Return [X, Y] of the center of cell containing provided text 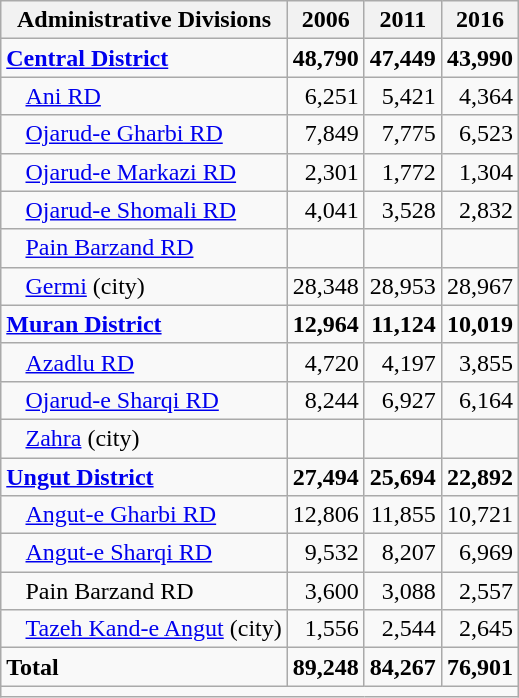
28,348 [326, 286]
3,528 [402, 210]
Ojarud-e Gharbi RD [144, 134]
Total [144, 667]
2006 [326, 20]
Ojarud-e Sharqi RD [144, 400]
Ungut District [144, 477]
4,197 [402, 362]
10,721 [480, 515]
2,301 [326, 172]
Ani RD [144, 96]
2,557 [480, 591]
Administrative Divisions [144, 20]
2016 [480, 20]
84,267 [402, 667]
8,244 [326, 400]
5,421 [402, 96]
6,927 [402, 400]
Germi (city) [144, 286]
48,790 [326, 58]
Azadlu RD [144, 362]
8,207 [402, 553]
28,953 [402, 286]
12,964 [326, 324]
2,645 [480, 629]
7,849 [326, 134]
76,901 [480, 667]
43,990 [480, 58]
Ojarud-e Shomali RD [144, 210]
2011 [402, 20]
Zahra (city) [144, 438]
89,248 [326, 667]
4,041 [326, 210]
6,251 [326, 96]
6,969 [480, 553]
1,772 [402, 172]
Tazeh Kand-e Angut (city) [144, 629]
6,164 [480, 400]
22,892 [480, 477]
11,855 [402, 515]
7,775 [402, 134]
3,600 [326, 591]
1,556 [326, 629]
10,019 [480, 324]
Muran District [144, 324]
6,523 [480, 134]
2,832 [480, 210]
Angut-e Sharqi RD [144, 553]
1,304 [480, 172]
4,720 [326, 362]
47,449 [402, 58]
Ojarud-e Markazi RD [144, 172]
Central District [144, 58]
11,124 [402, 324]
4,364 [480, 96]
9,532 [326, 553]
25,694 [402, 477]
2,544 [402, 629]
27,494 [326, 477]
12,806 [326, 515]
28,967 [480, 286]
3,855 [480, 362]
Angut-e Gharbi RD [144, 515]
3,088 [402, 591]
